Extract the (X, Y) coordinate from the center of the cell holding the provided text.  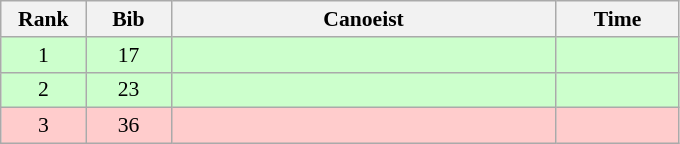
Rank (44, 19)
Time (618, 19)
17 (128, 55)
23 (128, 90)
Bib (128, 19)
1 (44, 55)
3 (44, 126)
Canoeist (364, 19)
2 (44, 90)
36 (128, 126)
